From the cell containing the given text, extract its center point as [X, Y] coordinate. 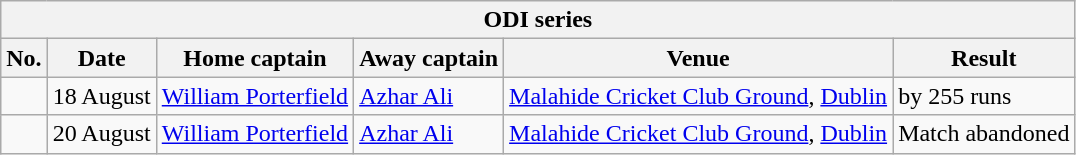
Match abandoned [984, 134]
Result [984, 58]
Home captain [254, 58]
Date [102, 58]
ODI series [538, 20]
18 August [102, 96]
20 August [102, 134]
by 255 runs [984, 96]
Venue [698, 58]
Away captain [429, 58]
No. [24, 58]
